Return (x, y) of the center of cell containing provided text 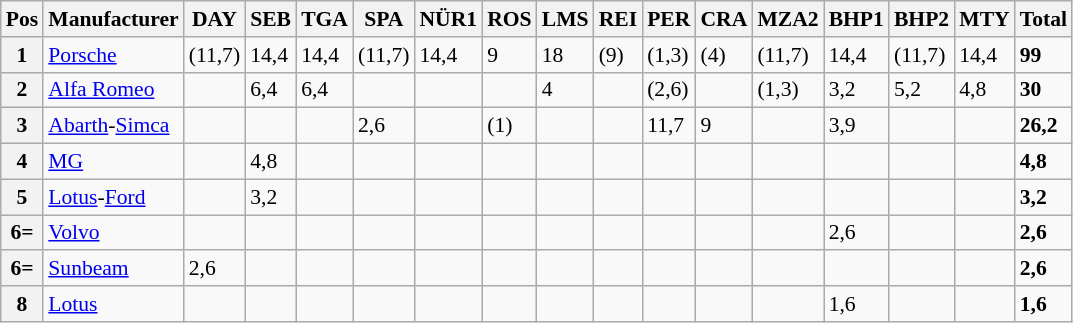
(2,6) (668, 90)
LMS (566, 19)
MZA2 (788, 19)
SEB (270, 19)
CRA (724, 19)
MTY (984, 19)
Sunbeam (113, 269)
SPA (384, 19)
18 (566, 55)
PER (668, 19)
30 (1044, 90)
REI (618, 19)
8 (22, 304)
1 (22, 55)
Pos (22, 19)
(9) (618, 55)
ROS (510, 19)
2 (22, 90)
3 (22, 126)
26,2 (1044, 126)
5,2 (922, 90)
MG (113, 162)
99 (1044, 55)
Lotus-Ford (113, 197)
Alfa Romeo (113, 90)
Volvo (113, 233)
(4) (724, 55)
BHP1 (856, 19)
Porsche (113, 55)
NÜR1 (448, 19)
DAY (214, 19)
3,9 (856, 126)
11,7 (668, 126)
BHP2 (922, 19)
TGA (324, 19)
Manufacturer (113, 19)
(1) (510, 126)
Lotus (113, 304)
Total (1044, 19)
5 (22, 197)
Abarth-Simca (113, 126)
